From the cell containing the given text, extract its center point as [X, Y] coordinate. 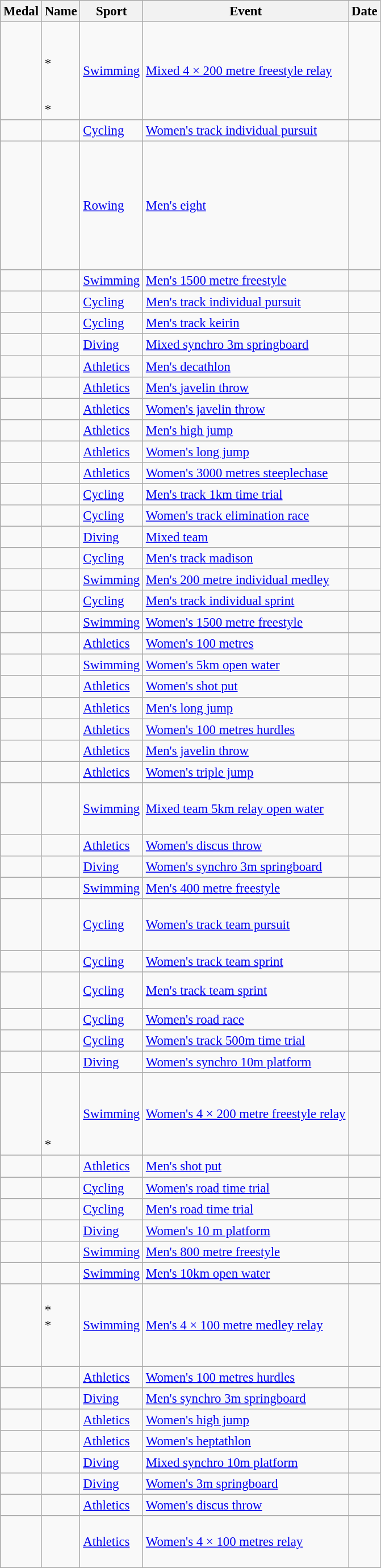
Men's track individual pursuit [246, 302]
Women's synchro 10m platform [246, 1062]
Mixed team 5km relay open water [246, 809]
Women's heptathlon [246, 1441]
Sport [111, 11]
Event [246, 11]
Women's 3000 metres steeplechase [246, 473]
Men's shot put [246, 1166]
Women's shot put [246, 687]
Men's eight [246, 206]
Women's road time trial [246, 1188]
Mixed 4 × 200 metre freestyle relay [246, 72]
Women's 10 m platform [246, 1231]
Men's track keirin [246, 323]
Men's road time trial [246, 1209]
Women's road race [246, 1020]
Men's 800 metre freestyle [246, 1252]
* [61, 1114]
Mixed team [246, 537]
Men's track team sprint [246, 991]
Women's track elimination race [246, 516]
Women's long jump [246, 452]
Name [61, 11]
Women's 4 × 200 metre freestyle relay [246, 1114]
Men's 1500 metre freestyle [246, 281]
Rowing [111, 206]
Men's 4 × 100 metre medley relay [246, 1325]
Men's decathlon [246, 366]
Women's 1500 metre freestyle [246, 623]
Women's track 500m time trial [246, 1041]
Men's high jump [246, 430]
Date [365, 11]
Men's synchro 3m springboard [246, 1399]
Women's 3m springboard [246, 1484]
Men's track 1km time trial [246, 494]
Women's track individual pursuit [246, 131]
Medal [22, 11]
Women's 5km open water [246, 665]
Women's triple jump [246, 772]
Mixed synchro 10m platform [246, 1463]
Mixed synchro 3m springboard [246, 345]
Women's 4 × 100 metres relay [246, 1542]
Men's track individual sprint [246, 601]
Women's high jump [246, 1420]
Women's track team sprint [246, 962]
Men's 400 metre freestyle [246, 888]
Women's javelin throw [246, 409]
Men's long jump [246, 708]
Women's synchro 3m springboard [246, 867]
Men's 200 metre individual medley [246, 580]
Women's track team pursuit [246, 925]
Men's 10km open water [246, 1273]
Women's 100 metres [246, 644]
Men's track madison [246, 558]
